Output the [x, y] coordinate of the center of the cell containing the given text.  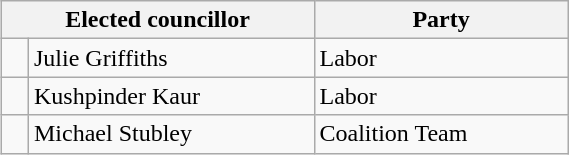
Michael Stubley [171, 134]
Elected councillor [158, 20]
Coalition Team [441, 134]
Kushpinder Kaur [171, 96]
Party [441, 20]
Julie Griffiths [171, 58]
